Detect which cell encompasses the target text, then output its (x, y) center coordinate. 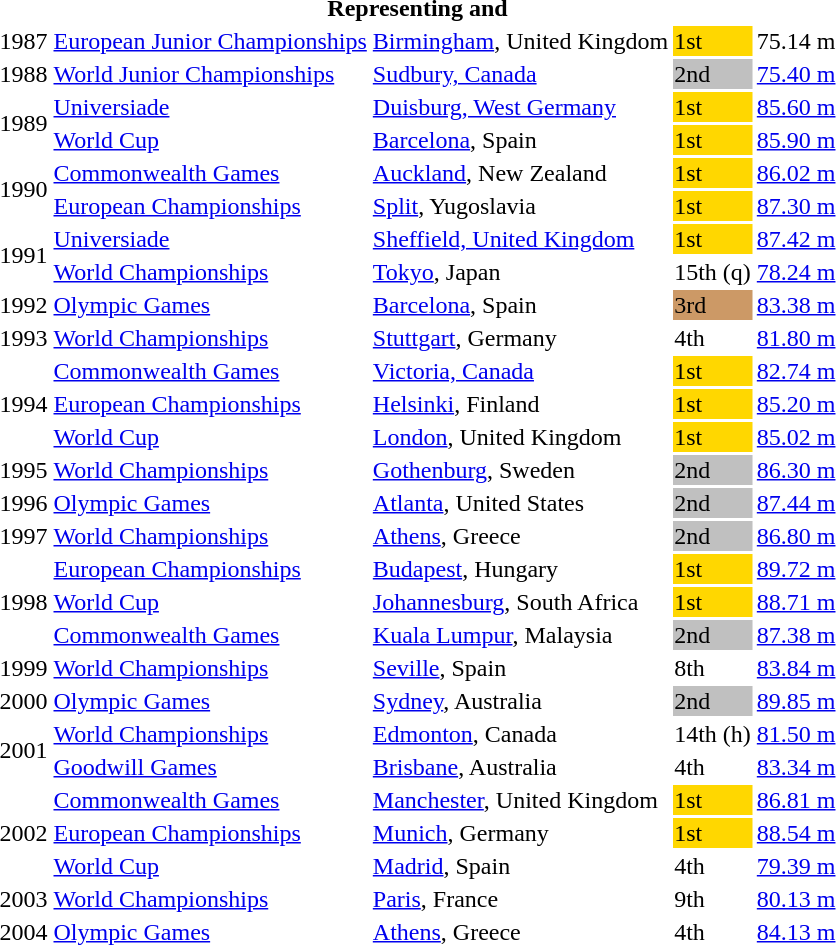
Sudbury, Canada (520, 74)
Manchester, United Kingdom (520, 800)
9th (713, 899)
Sheffield, United Kingdom (520, 239)
Gothenburg, Sweden (520, 470)
Auckland, New Zealand (520, 173)
Atlanta, United States (520, 503)
Munich, Germany (520, 833)
Tokyo, Japan (520, 272)
Helsinki, Finland (520, 404)
Duisburg, West Germany (520, 107)
Seville, Spain (520, 668)
Budapest, Hungary (520, 569)
Madrid, Spain (520, 866)
Goodwill Games (210, 767)
Brisbane, Australia (520, 767)
14th (h) (713, 734)
8th (713, 668)
3rd (713, 305)
Victoria, Canada (520, 371)
Athens, Greece (520, 536)
Stuttgart, Germany (520, 338)
15th (q) (713, 272)
Birmingham, United Kingdom (520, 41)
Split, Yugoslavia (520, 206)
Paris, France (520, 899)
London, United Kingdom (520, 437)
Sydney, Australia (520, 701)
European Junior Championships (210, 41)
World Junior Championships (210, 74)
Edmonton, Canada (520, 734)
Johannesburg, South Africa (520, 602)
Kuala Lumpur, Malaysia (520, 635)
